Return (x, y) of the center of cell containing provided text 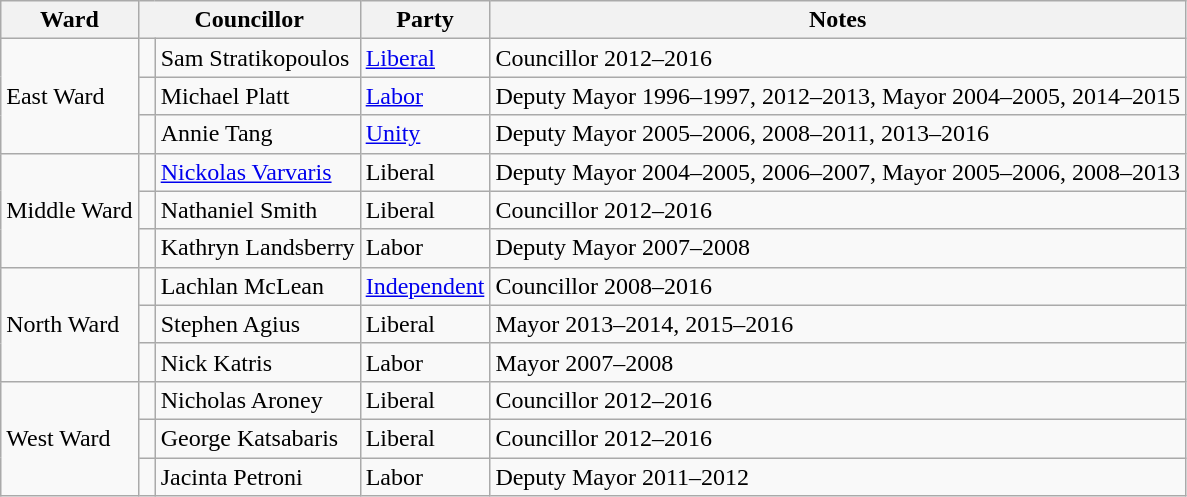
Mayor 2007–2008 (838, 362)
Lachlan McLean (258, 286)
Annie Tang (258, 134)
Councillor (249, 20)
Nathaniel Smith (258, 210)
Nickolas Varvaris (258, 172)
East Ward (70, 96)
Middle Ward (70, 210)
Deputy Mayor 2005–2006, 2008–2011, 2013–2016 (838, 134)
West Ward (70, 438)
Deputy Mayor 1996–1997, 2012–2013, Mayor 2004–2005, 2014–2015 (838, 96)
George Katsabaris (258, 438)
Nicholas Aroney (258, 400)
Kathryn Landsberry (258, 248)
Unity (425, 134)
Mayor 2013–2014, 2015–2016 (838, 324)
Deputy Mayor 2011–2012 (838, 477)
Independent (425, 286)
Stephen Agius (258, 324)
Michael Platt (258, 96)
Jacinta Petroni (258, 477)
Sam Stratikopoulos (258, 58)
Party (425, 20)
Deputy Mayor 2004–2005, 2006–2007, Mayor 2005–2006, 2008–2013 (838, 172)
Councillor 2008–2016 (838, 286)
Ward (70, 20)
Deputy Mayor 2007–2008 (838, 248)
North Ward (70, 324)
Notes (838, 20)
Nick Katris (258, 362)
